Return the (x, y) coordinate for the center point of the cell that contains the specified text.  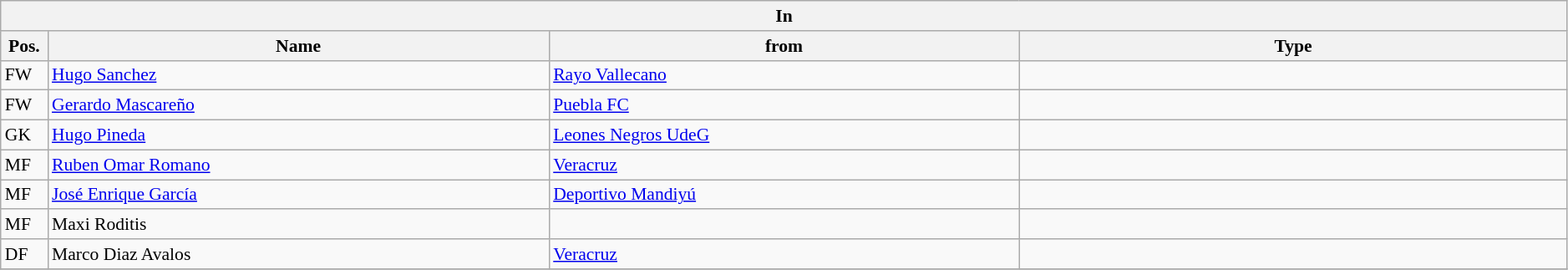
Ruben Omar Romano (298, 165)
Gerardo Mascareño (298, 105)
from (784, 46)
Maxi Roditis (298, 225)
Hugo Sanchez (298, 75)
Hugo Pineda (298, 135)
Type (1293, 46)
Marco Diaz Avalos (298, 254)
Rayo Vallecano (784, 75)
Deportivo Mandiyú (784, 195)
In (784, 16)
Pos. (24, 46)
Name (298, 46)
DF (24, 254)
Puebla FC (784, 105)
GK (24, 135)
José Enrique García (298, 195)
Leones Negros UdeG (784, 135)
